Capture the cell that displays the provided text and extract its [x, y] central coordinate. 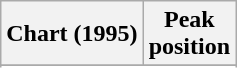
Chart (1995) [72, 34]
Peakposition [189, 34]
